Determine the [X, Y] coordinate at the center of the cell enclosing the given text.  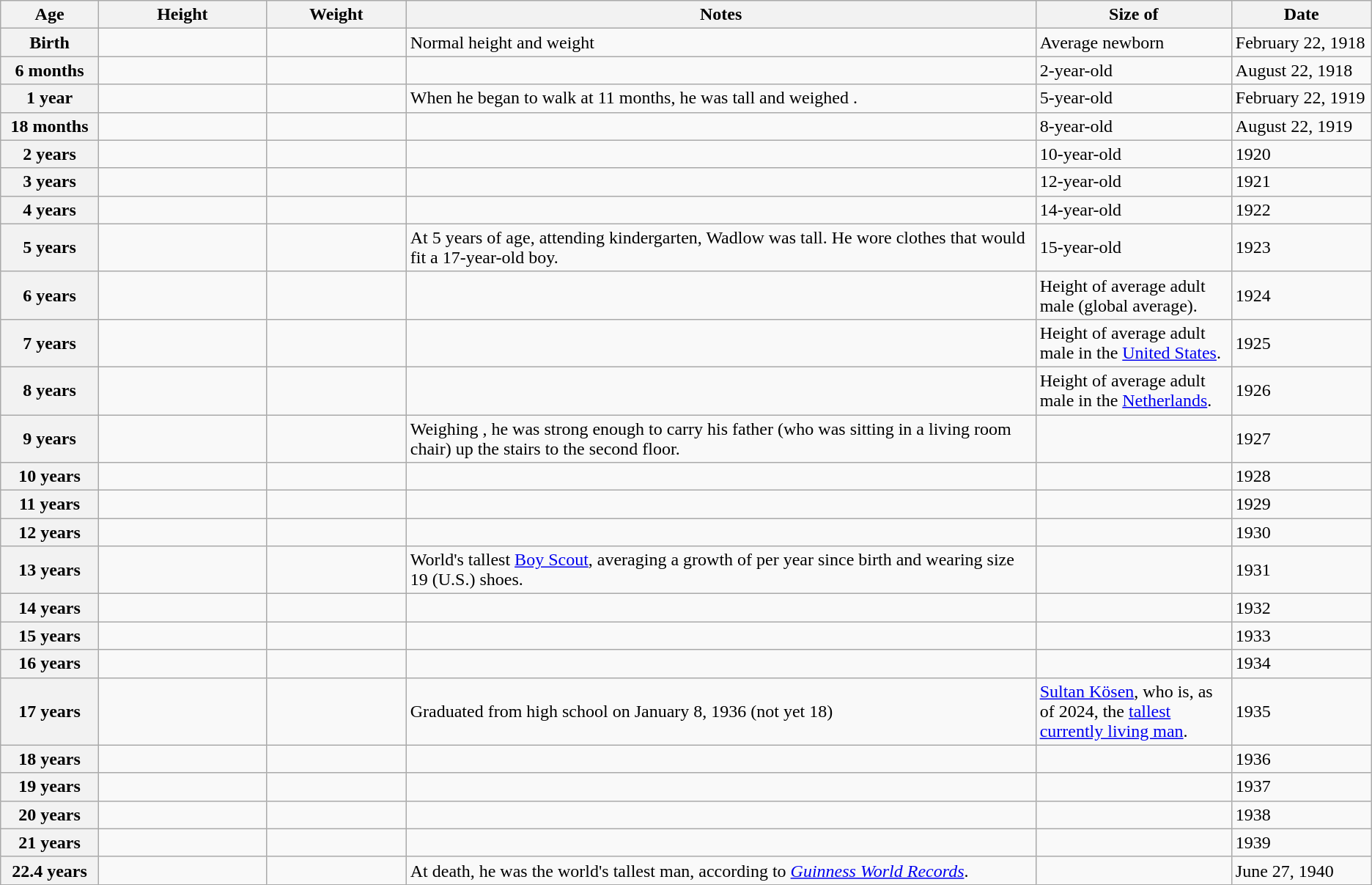
5 years [50, 248]
1926 [1302, 390]
1921 [1302, 182]
August 22, 1918 [1302, 70]
16 years [50, 664]
19 years [50, 787]
1925 [1302, 343]
18 months [50, 126]
1922 [1302, 210]
3 years [50, 182]
7 years [50, 343]
6 years [50, 295]
1933 [1302, 636]
At 5 years of age, attending kindergarten, Wadlow was tall. He wore clothes that would fit a 17-year-old boy. [721, 248]
1 year [50, 98]
When he began to walk at 11 months, he was tall and weighed . [721, 98]
World's tallest Boy Scout, averaging a growth of per year since birth and wearing size 19 (U.S.) shoes. [721, 570]
At death, he was the world's tallest man, according to Guinness World Records. [721, 870]
13 years [50, 570]
14-year-old [1133, 210]
15-year-old [1133, 248]
22.4 years [50, 870]
1923 [1302, 248]
12 years [50, 532]
1934 [1302, 664]
Graduated from high school on January 8, 1936 (not yet 18) [721, 711]
20 years [50, 815]
12-year-old [1133, 182]
June 27, 1940 [1302, 870]
Height [182, 15]
Weighing , he was strong enough to carry his father (who was sitting in a living room chair) up the stairs to the second floor. [721, 438]
10 years [50, 477]
4 years [50, 210]
8 years [50, 390]
Height of average adult male in the United States. [1133, 343]
1924 [1302, 295]
1931 [1302, 570]
9 years [50, 438]
Notes [721, 15]
August 22, 1919 [1302, 126]
2-year-old [1133, 70]
17 years [50, 711]
10-year-old [1133, 154]
Average newborn [1133, 43]
1929 [1302, 504]
Sultan Kösen, who is, as of 2024, the tallest currently living man. [1133, 711]
Weight [336, 15]
1937 [1302, 787]
Size of [1133, 15]
1927 [1302, 438]
Height of average adult male (global average). [1133, 295]
11 years [50, 504]
Height of average adult male in the Netherlands. [1133, 390]
6 months [50, 70]
Date [1302, 15]
1920 [1302, 154]
1935 [1302, 711]
February 22, 1918 [1302, 43]
18 years [50, 759]
Normal height and weight [721, 43]
1930 [1302, 532]
1928 [1302, 477]
1936 [1302, 759]
21 years [50, 842]
February 22, 1919 [1302, 98]
1932 [1302, 608]
Birth [50, 43]
8-year-old [1133, 126]
Age [50, 15]
1938 [1302, 815]
14 years [50, 608]
2 years [50, 154]
1939 [1302, 842]
15 years [50, 636]
5-year-old [1133, 98]
